Pinpoint the cell where the given text exists, returning its (x, y) midpoint coordinate. 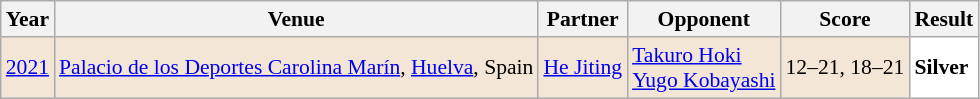
Score (844, 19)
Venue (296, 19)
Opponent (704, 19)
Result (944, 19)
He Jiting (582, 68)
Silver (944, 68)
Takuro Hoki Yugo Kobayashi (704, 68)
2021 (28, 68)
Palacio de los Deportes Carolina Marín, Huelva, Spain (296, 68)
Year (28, 19)
Partner (582, 19)
12–21, 18–21 (844, 68)
